Pinpoint the cell where the given text exists, returning its [x, y] midpoint coordinate. 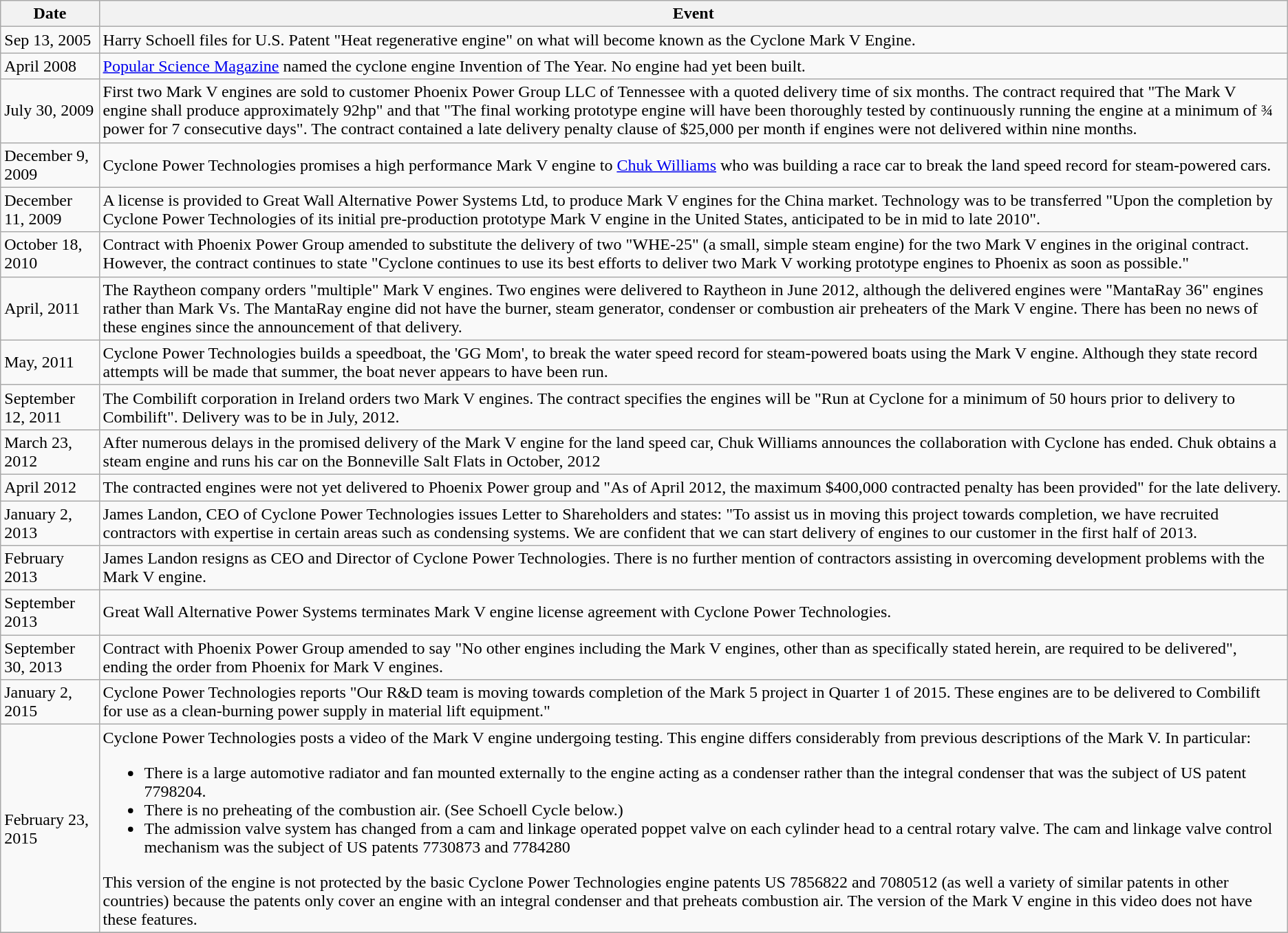
September 12, 2011 [50, 407]
February 2013 [50, 568]
Event [694, 14]
January 2, 2015 [50, 702]
December 9, 2009 [50, 165]
February 23, 2015 [50, 828]
Date [50, 14]
April 2008 [50, 66]
April, 2011 [50, 308]
September 2013 [50, 612]
Sep 13, 2005 [50, 40]
Great Wall Alternative Power Systems terminates Mark V engine license agreement with Cyclone Power Technologies. [694, 612]
December 11, 2009 [50, 209]
Harry Schoell files for U.S. Patent "Heat regenerative engine" on what will become known as the Cyclone Mark V Engine. [694, 40]
Popular Science Magazine named the cyclone engine Invention of The Year. No engine had yet been built. [694, 66]
October 18, 2010 [50, 255]
April 2012 [50, 487]
July 30, 2009 [50, 111]
May, 2011 [50, 362]
March 23, 2012 [50, 451]
January 2, 2013 [50, 523]
September 30, 2013 [50, 658]
